For the text-containing cell, return its midpoint in [X, Y] coordinate format. 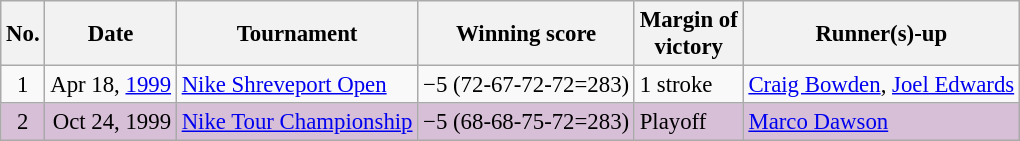
Winning score [526, 34]
Apr 18, 1999 [110, 85]
Runner(s)-up [881, 34]
Nike Shreveport Open [296, 85]
Oct 24, 1999 [110, 122]
−5 (72-67-72-72=283) [526, 85]
−5 (68-68-75-72=283) [526, 122]
2 [23, 122]
No. [23, 34]
Playoff [688, 122]
Nike Tour Championship [296, 122]
1 [23, 85]
Date [110, 34]
1 stroke [688, 85]
Craig Bowden, Joel Edwards [881, 85]
Tournament [296, 34]
Marco Dawson [881, 122]
Margin ofvictory [688, 34]
